Return the [x, y] coordinate for the center point of the cell that contains the specified text.  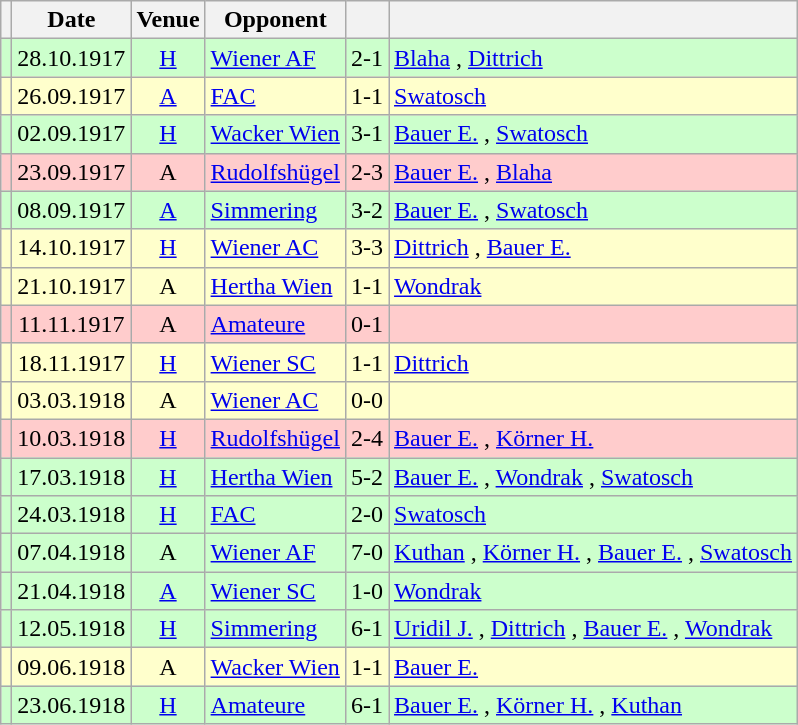
Bauer E. , Blaha [594, 172]
Bauer E. , Wondrak , Swatosch [594, 477]
10.03.1918 [72, 438]
2-4 [366, 438]
2-1 [366, 58]
Date [72, 20]
24.03.1918 [72, 515]
23.09.1917 [72, 172]
02.09.1917 [72, 134]
3-3 [366, 248]
23.06.1918 [72, 705]
12.05.1918 [72, 629]
Bauer E. , Körner H. , Kuthan [594, 705]
Blaha , Dittrich [594, 58]
03.03.1918 [72, 400]
3-2 [366, 210]
Kuthan , Körner H. , Bauer E. , Swatosch [594, 553]
Bauer E. [594, 667]
0-0 [366, 400]
18.11.1917 [72, 362]
14.10.1917 [72, 248]
Uridil J. , Dittrich , Bauer E. , Wondrak [594, 629]
17.03.1918 [72, 477]
3-1 [366, 134]
2-0 [366, 515]
28.10.1917 [72, 58]
21.04.1918 [72, 591]
Opponent [275, 20]
09.06.1918 [72, 667]
Dittrich [594, 362]
26.09.1917 [72, 96]
7-0 [366, 553]
Venue [168, 20]
07.04.1918 [72, 553]
Dittrich , Bauer E. [594, 248]
1-0 [366, 591]
2-3 [366, 172]
11.11.1917 [72, 324]
21.10.1917 [72, 286]
0-1 [366, 324]
5-2 [366, 477]
Bauer E. , Körner H. [594, 438]
08.09.1917 [72, 210]
